Identify which cell holds the provided text, then report its [X, Y] central coordinate. 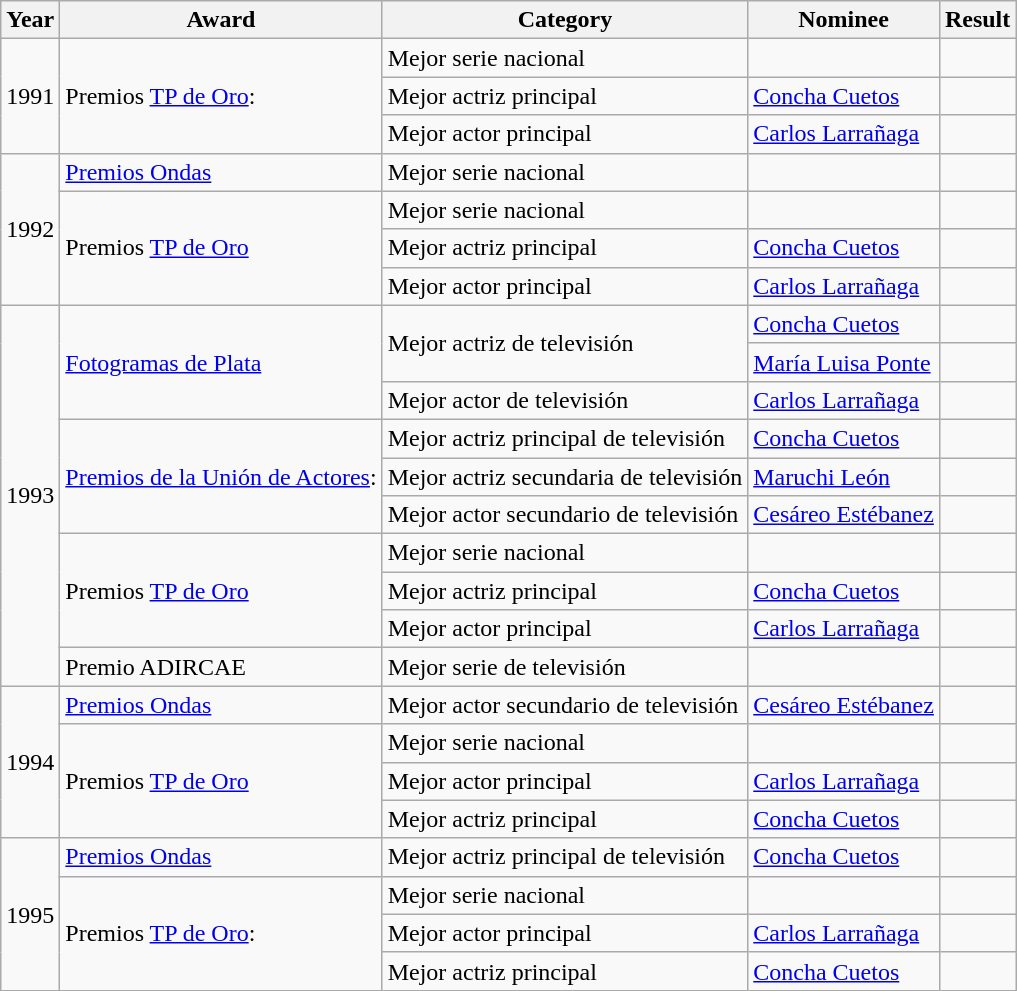
Maruchi León [844, 477]
Mejor actriz secundaria de televisión [565, 477]
Category [565, 20]
Nominee [844, 20]
1993 [30, 496]
Mejor actriz de televisión [565, 343]
1992 [30, 229]
1991 [30, 96]
Result [977, 20]
Year [30, 20]
Mejor actor de televisión [565, 400]
María Luisa Ponte [844, 362]
1994 [30, 762]
Award [221, 20]
Fotogramas de Plata [221, 362]
Premios de la Unión de Actores: [221, 476]
Mejor serie de televisión [565, 667]
1995 [30, 914]
Premio ADIRCAE [221, 667]
